Capture the cell that displays the provided text and extract its (x, y) central coordinate. 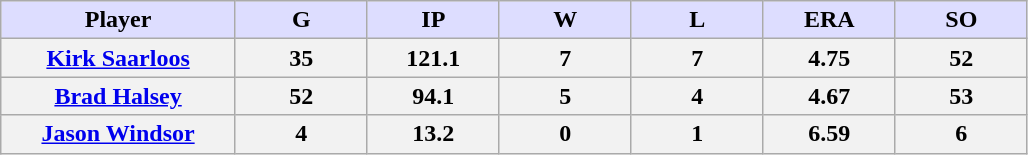
L (697, 20)
W (565, 20)
0 (565, 134)
5 (565, 96)
4.67 (829, 96)
ERA (829, 20)
Player (118, 20)
IP (433, 20)
6.59 (829, 134)
Jason Windsor (118, 134)
6 (961, 134)
13.2 (433, 134)
SO (961, 20)
Brad Halsey (118, 96)
G (301, 20)
53 (961, 96)
35 (301, 58)
1 (697, 134)
Kirk Saarloos (118, 58)
94.1 (433, 96)
4.75 (829, 58)
121.1 (433, 58)
